Output the (x, y) coordinate of the center of the cell containing the given text.  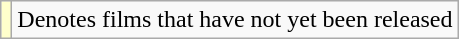
Denotes films that have not yet been released (235, 20)
